Output the (x, y) coordinate of the center of the cell containing the given text.  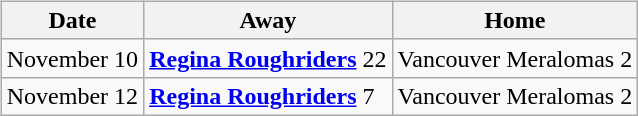
November 12 (72, 96)
Regina Roughriders 22 (268, 58)
November 10 (72, 58)
Away (268, 20)
Home (515, 20)
Date (72, 20)
Regina Roughriders 7 (268, 96)
